Capture the cell that displays the provided text and extract its (X, Y) central coordinate. 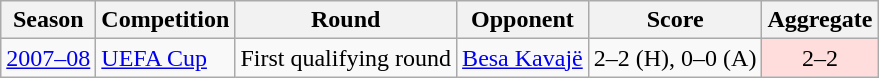
2–2 (H), 0–0 (A) (675, 58)
Competition (166, 20)
Score (675, 20)
2007–08 (48, 58)
Opponent (523, 20)
Season (48, 20)
First qualifying round (346, 58)
Besa Kavajë (523, 58)
2–2 (820, 58)
Round (346, 20)
Aggregate (820, 20)
UEFA Cup (166, 58)
